Find where the given text appears and provide that cell's center as (x, y) coordinate. 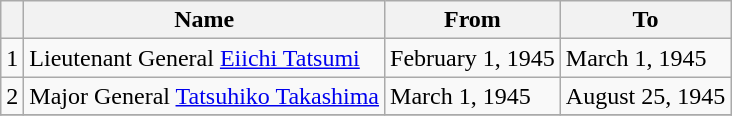
2 (12, 96)
August 25, 1945 (645, 96)
To (645, 20)
Major General Tatsuhiko Takashima (204, 96)
Lieutenant General Eiichi Tatsumi (204, 58)
February 1, 1945 (473, 58)
Name (204, 20)
1 (12, 58)
From (473, 20)
